Locate the cell with the specified text and output its [X, Y] center coordinate. 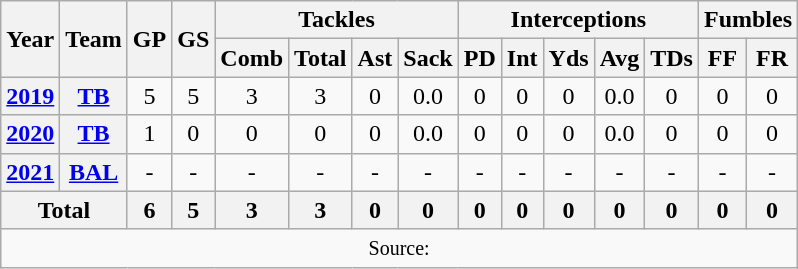
1 [149, 134]
2021 [30, 172]
PD [480, 58]
TDs [672, 58]
Fumbles [748, 20]
GP [149, 39]
Yds [568, 58]
Avg [620, 58]
Interceptions [578, 20]
FF [722, 58]
2020 [30, 134]
6 [149, 210]
Team [94, 39]
FR [772, 58]
2019 [30, 96]
Year [30, 39]
Tackles [336, 20]
Ast [375, 58]
BAL [94, 172]
Sack [428, 58]
Comb [252, 58]
Source: [400, 248]
Int [522, 58]
GS [194, 39]
